Determine the (x, y) coordinate at the center of the cell enclosing the given text.  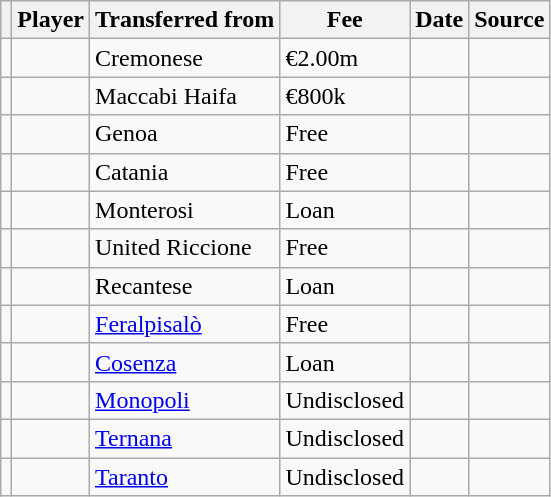
Maccabi Haifa (185, 96)
Feralpisalò (185, 324)
Ternana (185, 438)
Monopoli (185, 400)
Cosenza (185, 362)
Genoa (185, 134)
Player (51, 20)
United Riccione (185, 248)
Taranto (185, 477)
€2.00m (345, 58)
Fee (345, 20)
Date (440, 20)
Cremonese (185, 58)
€800k (345, 96)
Transferred from (185, 20)
Catania (185, 172)
Monterosi (185, 210)
Source (510, 20)
Recantese (185, 286)
